Locate the cell with the specified text and output its (x, y) center coordinate. 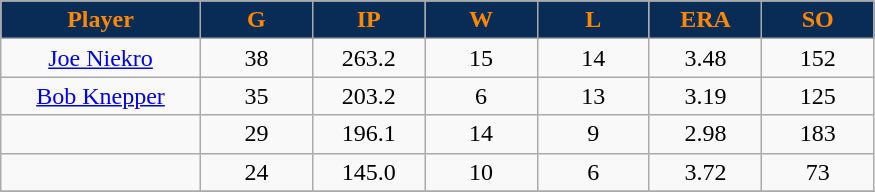
10 (481, 172)
125 (818, 96)
13 (593, 96)
15 (481, 58)
Joe Niekro (101, 58)
SO (818, 20)
L (593, 20)
24 (256, 172)
2.98 (705, 134)
ERA (705, 20)
Player (101, 20)
196.1 (369, 134)
3.19 (705, 96)
145.0 (369, 172)
183 (818, 134)
35 (256, 96)
Bob Knepper (101, 96)
9 (593, 134)
152 (818, 58)
38 (256, 58)
3.48 (705, 58)
73 (818, 172)
3.72 (705, 172)
W (481, 20)
IP (369, 20)
29 (256, 134)
G (256, 20)
263.2 (369, 58)
203.2 (369, 96)
